Identify which cell holds the provided text, then report its (X, Y) central coordinate. 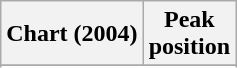
Peak position (189, 34)
Chart (2004) (72, 34)
